Determine the (X, Y) coordinate at the center of the cell enclosing the given text.  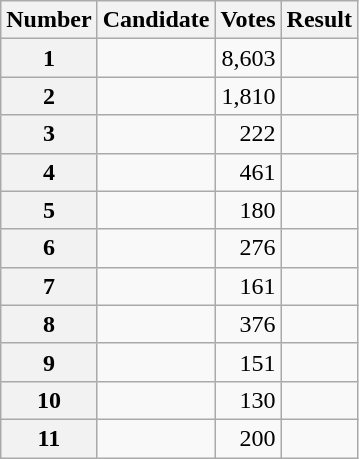
6 (49, 248)
5 (49, 210)
376 (248, 324)
10 (49, 400)
4 (49, 172)
Candidate (156, 20)
8 (49, 324)
1,810 (248, 96)
11 (49, 438)
Number (49, 20)
Result (319, 20)
7 (49, 286)
180 (248, 210)
8,603 (248, 58)
200 (248, 438)
222 (248, 134)
Votes (248, 20)
1 (49, 58)
461 (248, 172)
2 (49, 96)
151 (248, 362)
3 (49, 134)
130 (248, 400)
9 (49, 362)
276 (248, 248)
161 (248, 286)
